Determine the (X, Y) coordinate at the center of the cell enclosing the given text.  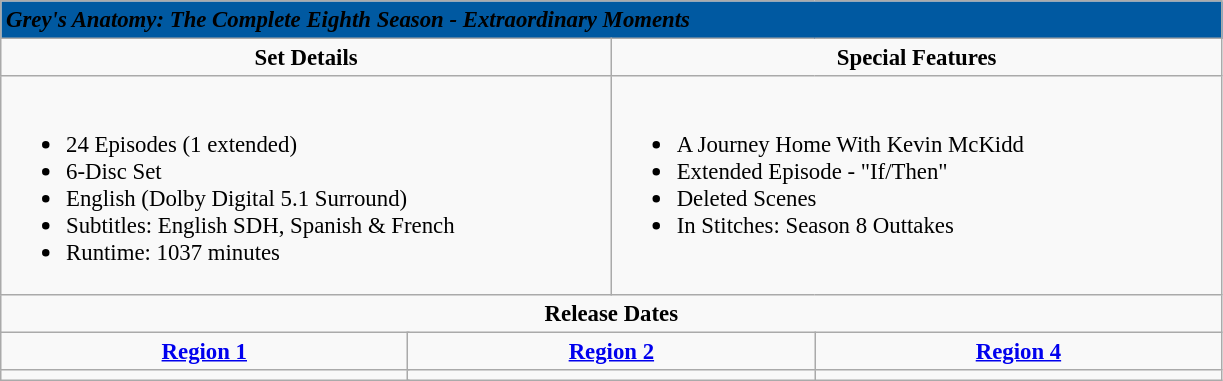
Region 2 (612, 351)
Set Details (306, 58)
Release Dates (612, 313)
Region 4 (1018, 351)
Region 1 (204, 351)
A Journey Home With Kevin McKiddExtended Episode - "If/Then"Deleted ScenesIn Stitches: Season 8 Outtakes (916, 185)
Special Features (916, 58)
Grey's Anatomy: The Complete Eighth Season - Extraordinary Moments (612, 20)
24 Episodes (1 extended)6-Disc SetEnglish (Dolby Digital 5.1 Surround)Subtitles: English SDH, Spanish & FrenchRuntime: 1037 minutes (306, 185)
